From the cell containing the given text, extract its center point as [x, y] coordinate. 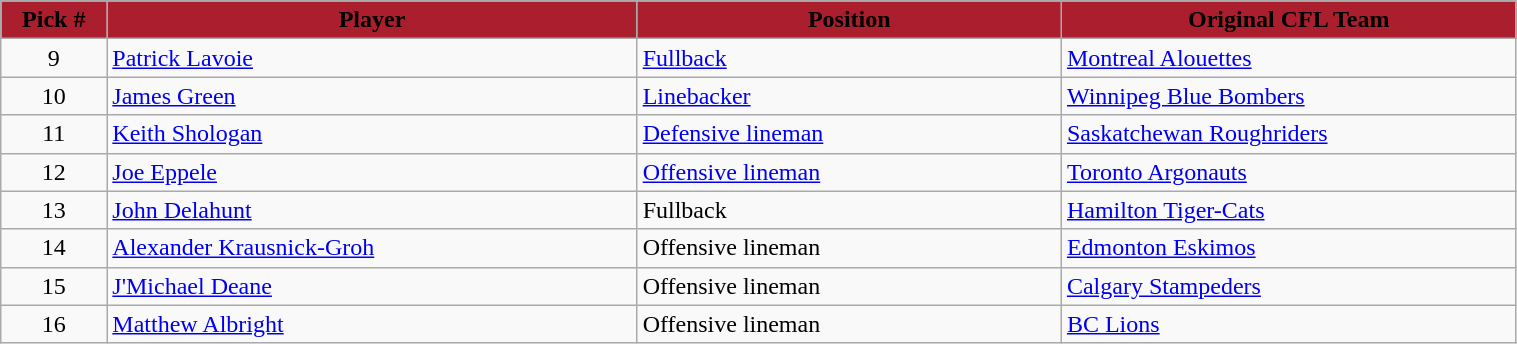
Keith Shologan [372, 134]
Matthew Albright [372, 324]
James Green [372, 96]
Winnipeg Blue Bombers [1288, 96]
Alexander Krausnick-Groh [372, 248]
John Delahunt [372, 210]
16 [54, 324]
Hamilton Tiger-Cats [1288, 210]
13 [54, 210]
BC Lions [1288, 324]
15 [54, 286]
J'Michael Deane [372, 286]
Joe Eppele [372, 172]
9 [54, 58]
Player [372, 20]
Toronto Argonauts [1288, 172]
Montreal Alouettes [1288, 58]
Pick # [54, 20]
Saskatchewan Roughriders [1288, 134]
Linebacker [849, 96]
Original CFL Team [1288, 20]
Defensive lineman [849, 134]
Calgary Stampeders [1288, 286]
14 [54, 248]
Position [849, 20]
Edmonton Eskimos [1288, 248]
Patrick Lavoie [372, 58]
10 [54, 96]
12 [54, 172]
11 [54, 134]
